Extract the [x, y] coordinate from the center of the cell holding the provided text.  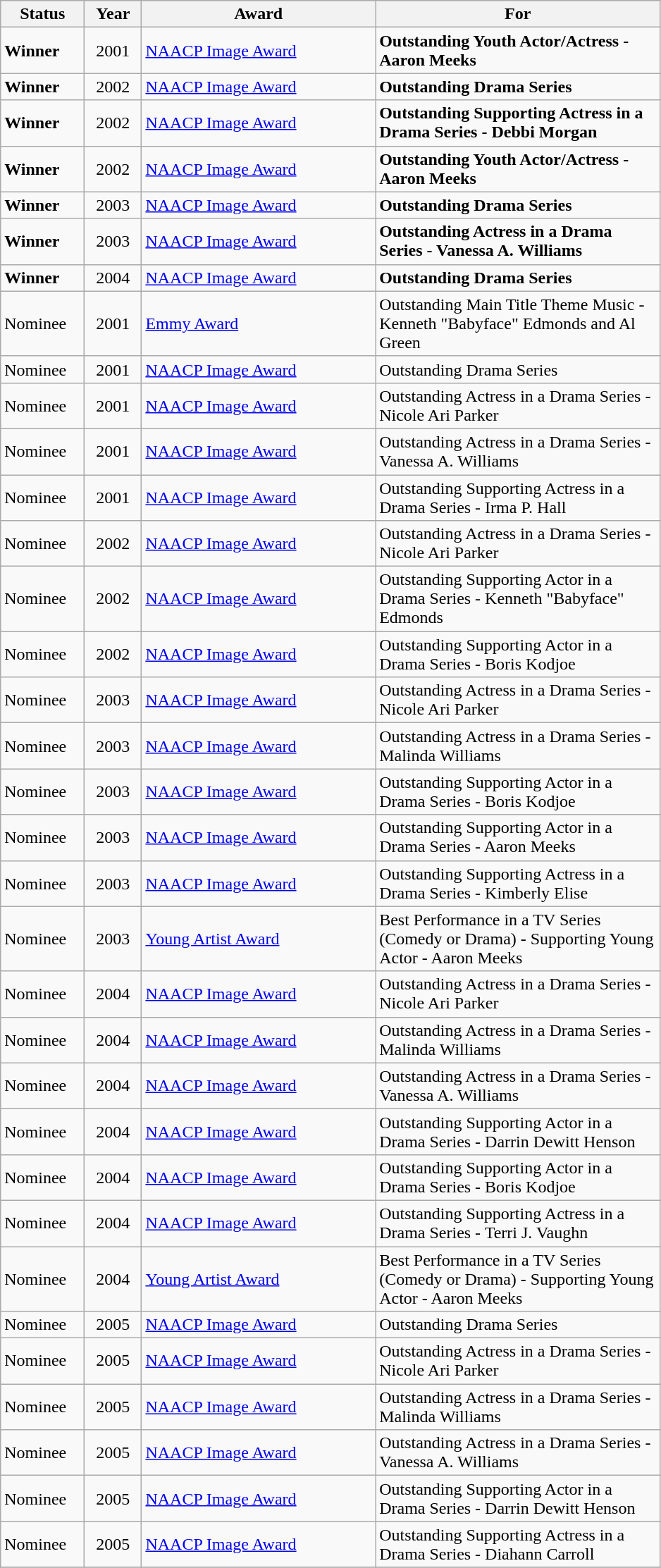
Emmy Award [259, 323]
Outstanding Main Title Theme Music - Kenneth "Babyface" Edmonds and Al Green [518, 323]
Outstanding Supporting Actress in a Drama Series - Irma P. Hall [518, 498]
Outstanding Supporting Actress in a Drama Series - Kimberly Elise [518, 884]
Status [42, 14]
Outstanding Supporting Actress in a Drama Series - Terri J. Vaughn [518, 1223]
Year [113, 14]
For [518, 14]
Outstanding Supporting Actor in a Drama Series - Aaron Meeks [518, 837]
Outstanding Supporting Actor in a Drama Series - Kenneth "Babyface" Edmonds [518, 599]
Award [259, 14]
Outstanding Supporting Actress in a Drama Series - Debbi Morgan [518, 123]
Outstanding Supporting Actress in a Drama Series - Diahann Carroll [518, 1545]
